Return [x, y] of the center of cell containing provided text 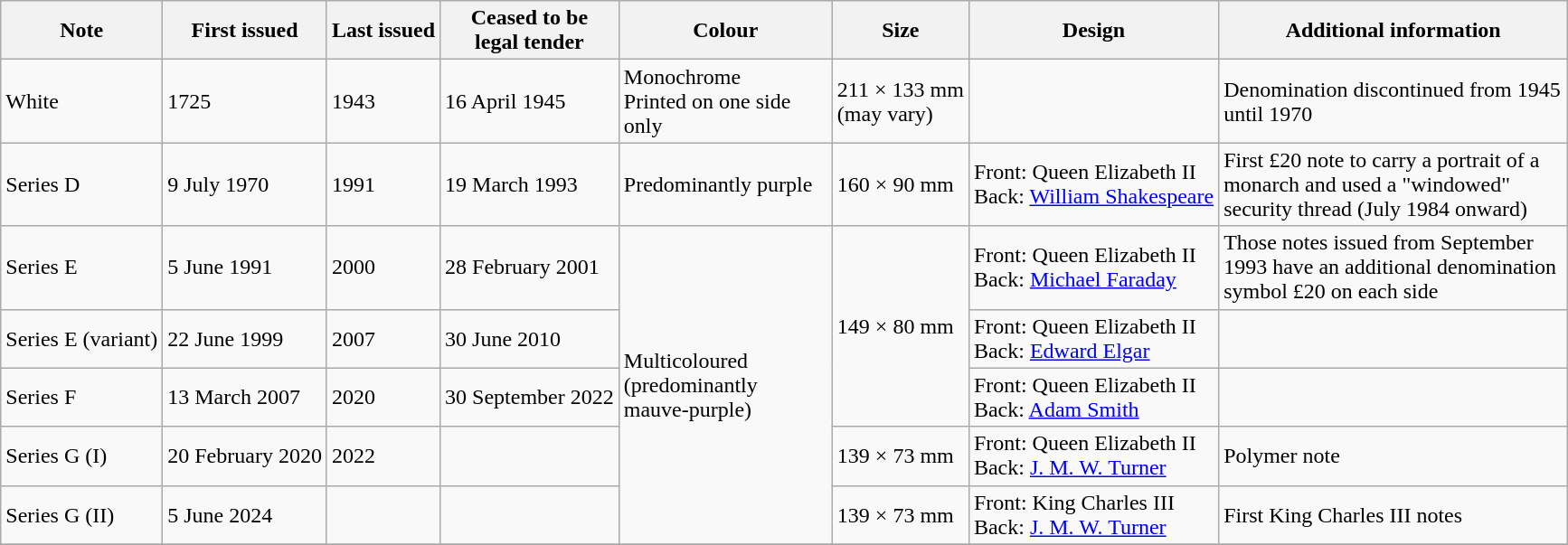
Those notes issued from September 1993 have an additional denomination symbol £20 on each side [1393, 268]
5 June 1991 [245, 268]
1943 [383, 101]
149 × 80 mm [901, 326]
Design [1093, 31]
Series E (variant) [81, 338]
2000 [383, 268]
Front: Queen Elizabeth IIBack: J. M. W. Turner [1093, 456]
Denomination discontinued from 1945 until 1970 [1393, 101]
Ceased to belegal tender [530, 31]
Front: King Charles IIIBack: J. M. W. Turner [1093, 515]
211 × 133 mm(may vary) [901, 101]
Note [81, 31]
30 June 2010 [530, 338]
2022 [383, 456]
2020 [383, 398]
2007 [383, 338]
Predominantly purple [725, 184]
20 February 2020 [245, 456]
Series D [81, 184]
First King Charles III notes [1393, 515]
1725 [245, 101]
Size [901, 31]
White [81, 101]
MonochromePrinted on one side only [725, 101]
Front: Queen Elizabeth IIBack: Edward Elgar [1093, 338]
Series E [81, 268]
16 April 1945 [530, 101]
19 March 1993 [530, 184]
9 July 1970 [245, 184]
Colour [725, 31]
1991 [383, 184]
First issued [245, 31]
13 March 2007 [245, 398]
First £20 note to carry a portrait of a monarch and used a "windowed" security thread (July 1984 onward) [1393, 184]
Additional information [1393, 31]
Front: Queen Elizabeth IIBack: Michael Faraday [1093, 268]
Last issued [383, 31]
Series G (II) [81, 515]
30 September 2022 [530, 398]
Polymer note [1393, 456]
Series F [81, 398]
Series G (I) [81, 456]
5 June 2024 [245, 515]
Front: Queen Elizabeth IIBack: William Shakespeare [1093, 184]
28 February 2001 [530, 268]
160 × 90 mm [901, 184]
Front: Queen Elizabeth IIBack: Adam Smith [1093, 398]
22 June 1999 [245, 338]
Multicoloured (predominantly mauve-purple) [725, 385]
